Pinpoint the cell where the given text exists, returning its (X, Y) midpoint coordinate. 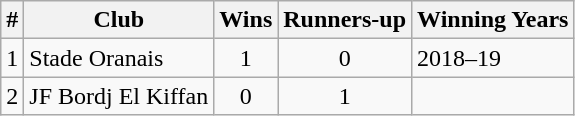
# (12, 20)
2018–19 (493, 58)
Club (119, 20)
Wins (246, 20)
Runners-up (345, 20)
Stade Oranais (119, 58)
JF Bordj El Kiffan (119, 96)
Winning Years (493, 20)
2 (12, 96)
